Detect which cell encompasses the target text, then output its (X, Y) center coordinate. 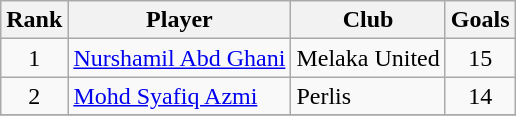
Mohd Syafiq Azmi (180, 96)
1 (34, 58)
Melaka United (368, 58)
2 (34, 96)
15 (480, 58)
Player (180, 20)
Perlis (368, 96)
Goals (480, 20)
Nurshamil Abd Ghani (180, 58)
Rank (34, 20)
Club (368, 20)
14 (480, 96)
